Return the [X, Y] coordinate for the center point of the cell that contains the specified text.  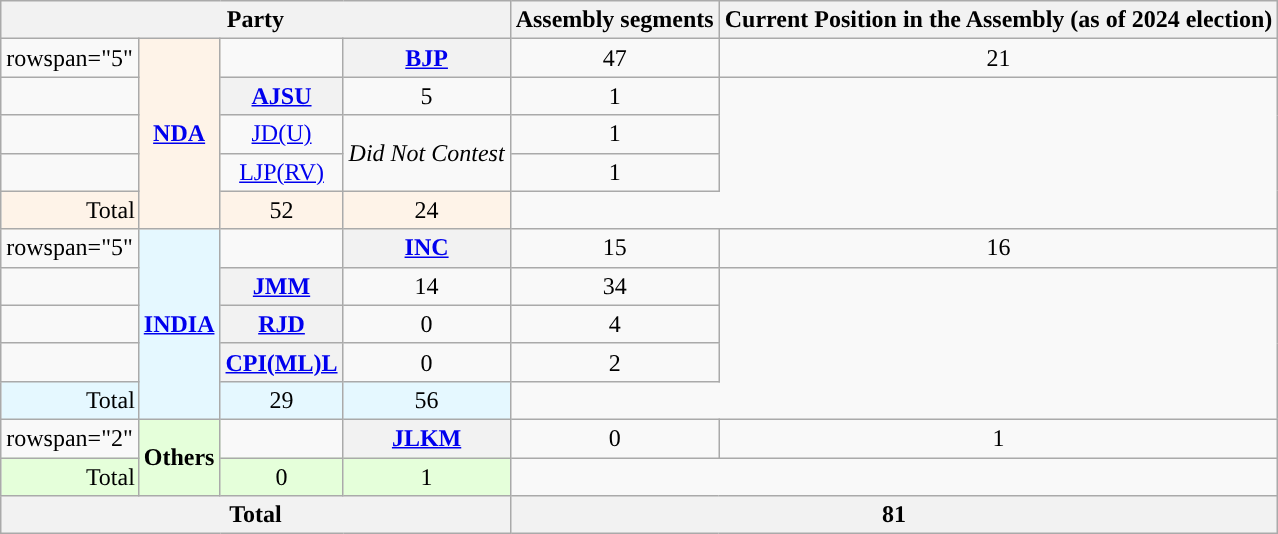
24 [426, 210]
BJP [426, 58]
2 [614, 362]
LJP(RV) [282, 172]
34 [614, 286]
5 [426, 96]
JMM [282, 286]
14 [426, 286]
Others [179, 457]
Current Position in the Assembly (as of 2024 election) [998, 20]
81 [894, 515]
21 [998, 58]
rowspan="2" [70, 438]
CPI(ML)L [282, 362]
16 [998, 248]
NDA [179, 134]
AJSU [282, 96]
29 [282, 400]
INDIA [179, 324]
15 [614, 248]
47 [614, 58]
RJD [282, 324]
52 [282, 210]
Assembly segments [614, 20]
4 [614, 324]
JLKM [426, 438]
Party [256, 20]
Did Not Contest [426, 153]
JD(U) [282, 134]
56 [426, 400]
INC [426, 248]
